From the cell containing the given text, extract its center point as [X, Y] coordinate. 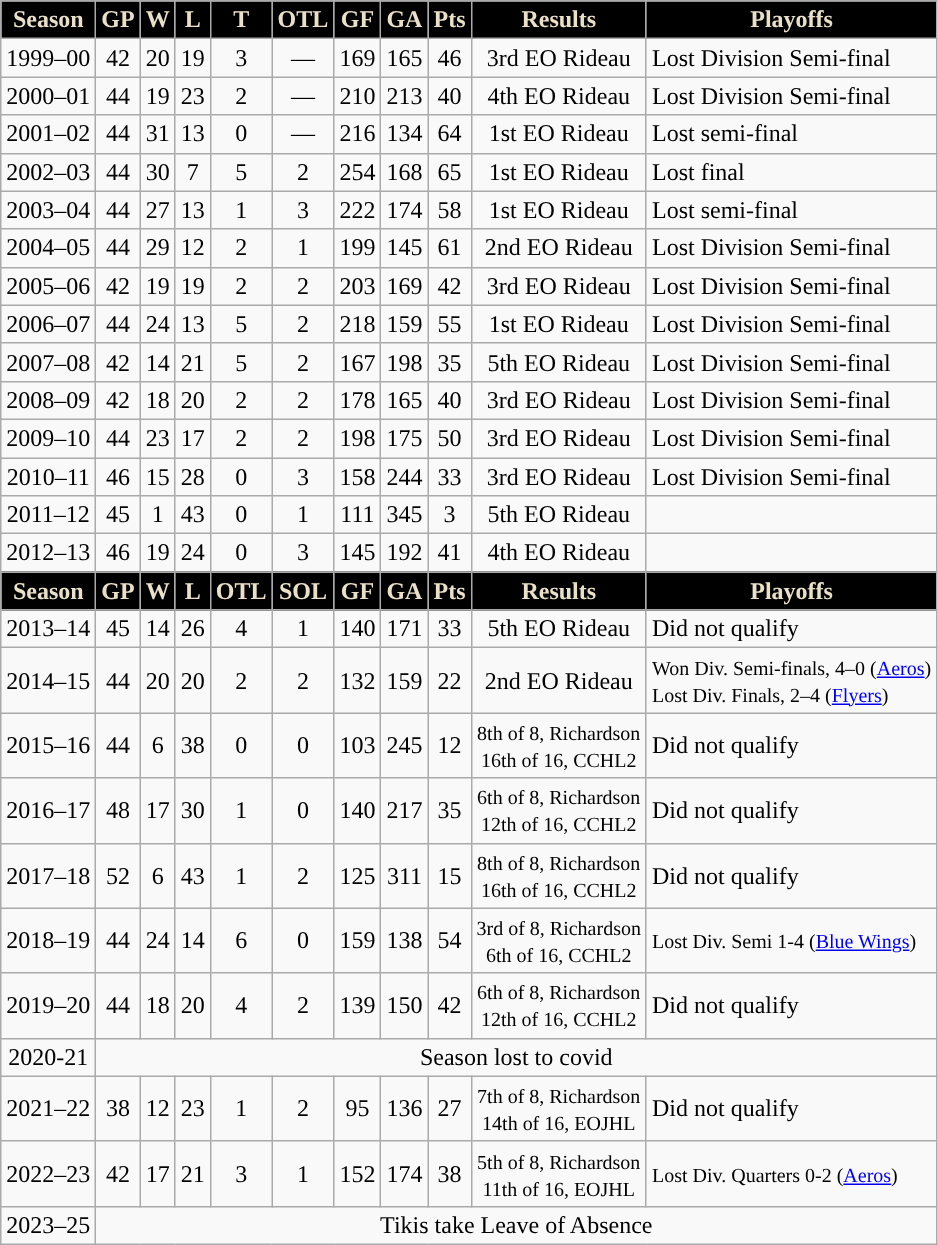
203 [358, 286]
2020-21 [48, 1057]
2007–08 [48, 362]
Lost Div. Semi 1-4 (Blue Wings) [791, 940]
2018–19 [48, 940]
152 [358, 1174]
1999–00 [48, 58]
217 [404, 810]
222 [358, 210]
2017–18 [48, 876]
345 [404, 515]
103 [358, 746]
7th of 8, Richardson14th of 16, EOJHL [558, 1108]
3rd of 8, Richardson6th of 16, CCHL2 [558, 940]
138 [404, 940]
125 [358, 876]
Lost final [791, 172]
22 [450, 680]
254 [358, 172]
58 [450, 210]
136 [404, 1108]
2006–07 [48, 324]
31 [158, 134]
2021–22 [48, 1108]
175 [404, 438]
2011–12 [48, 515]
55 [450, 324]
52 [118, 876]
SOL [303, 591]
5th of 8, Richardson11th of 16, EOJHL [558, 1174]
50 [450, 438]
2010–11 [48, 477]
2014–15 [48, 680]
7 [192, 172]
2004–05 [48, 248]
48 [118, 810]
139 [358, 1006]
2016–17 [48, 810]
T [241, 20]
95 [358, 1108]
150 [404, 1006]
2000–01 [48, 96]
2015–16 [48, 746]
210 [358, 96]
Won Div. Semi-finals, 4–0 (Aeros)Lost Div. Finals, 2–4 (Flyers) [791, 680]
311 [404, 876]
65 [450, 172]
111 [358, 515]
2008–09 [48, 400]
244 [404, 477]
216 [358, 134]
54 [450, 940]
2019–20 [48, 1006]
134 [404, 134]
Tikis take Leave of Absence [516, 1225]
28 [192, 477]
2022–23 [48, 1174]
Lost Div. Quarters 0-2 (Aeros) [791, 1174]
192 [404, 553]
132 [358, 680]
2002–03 [48, 172]
2023–25 [48, 1225]
167 [358, 362]
64 [450, 134]
26 [192, 629]
2005–06 [48, 286]
168 [404, 172]
2001–02 [48, 134]
Season lost to covid [516, 1057]
41 [450, 553]
158 [358, 477]
61 [450, 248]
2009–10 [48, 438]
2013–14 [48, 629]
245 [404, 746]
29 [158, 248]
178 [358, 400]
199 [358, 248]
171 [404, 629]
213 [404, 96]
2003–04 [48, 210]
2012–13 [48, 553]
218 [358, 324]
